Scan for the cell matching the given text and deliver its (x, y) coordinate at center. 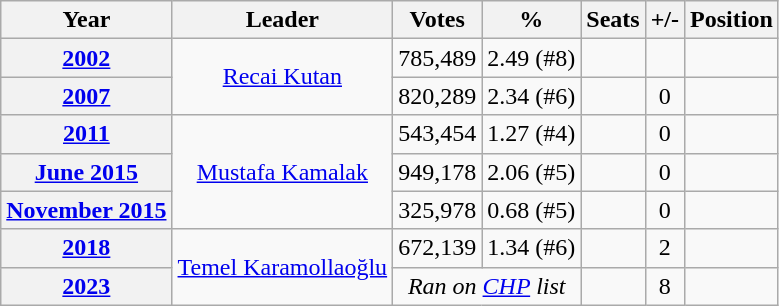
2.34 (#6) (532, 96)
2011 (86, 134)
820,289 (438, 96)
+/- (664, 20)
2.49 (#8) (532, 58)
Recai Kutan (282, 77)
785,489 (438, 58)
June 2015 (86, 172)
8 (664, 286)
2 (664, 248)
Mustafa Kamalak (282, 172)
2.06 (#5) (532, 172)
2018 (86, 248)
Year (86, 20)
325,978 (438, 210)
949,178 (438, 172)
Position (732, 20)
Votes (438, 20)
2023 (86, 286)
2007 (86, 96)
November 2015 (86, 210)
% (532, 20)
2002 (86, 58)
Temel Karamollaoğlu (282, 267)
1.34 (#6) (532, 248)
Leader (282, 20)
543,454 (438, 134)
Ran on CHP list (487, 286)
Seats (613, 20)
1.27 (#4) (532, 134)
672,139 (438, 248)
0.68 (#5) (532, 210)
